Search for the cell housing the specified text and yield its (X, Y) center coordinate. 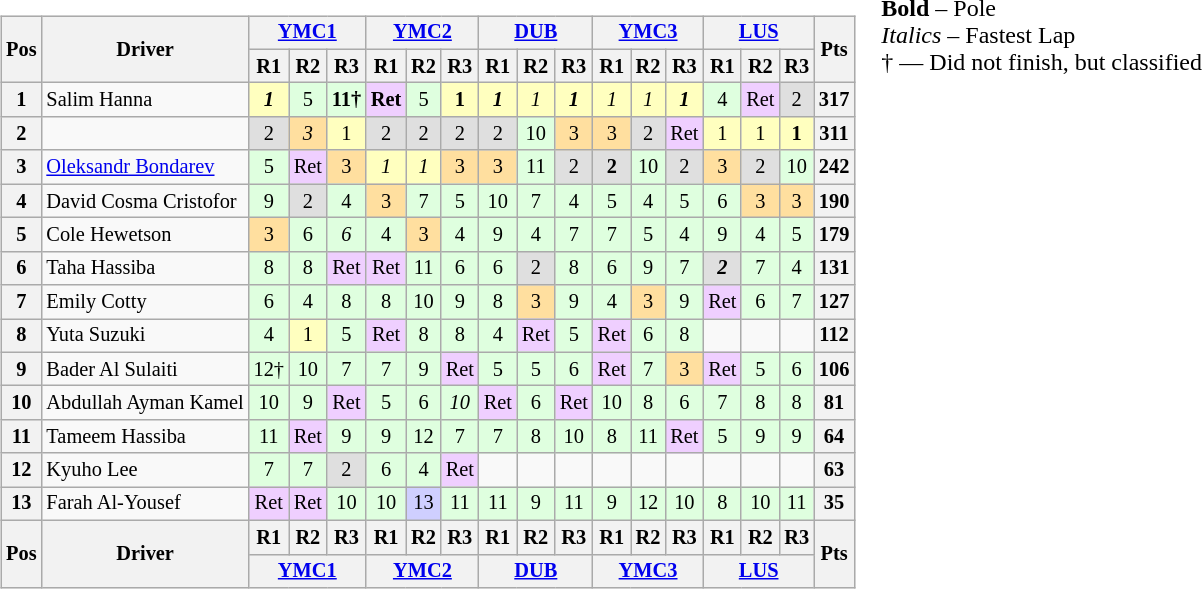
127 (834, 302)
Abdullah Ayman Kamel (144, 403)
190 (834, 201)
242 (834, 167)
Emily Cotty (144, 302)
Oleksandr Bondarev (144, 167)
12† (269, 369)
63 (834, 470)
Salim Hanna (144, 100)
Yuta Suzuki (144, 336)
Kyuho Lee (144, 470)
David Cosma Cristofor (144, 201)
179 (834, 235)
Bader Al Sulaiti (144, 369)
317 (834, 100)
64 (834, 437)
81 (834, 403)
Cole Hewetson (144, 235)
11† (346, 100)
106 (834, 369)
131 (834, 268)
Tameem Hassiba (144, 437)
35 (834, 504)
Taha Hassiba (144, 268)
112 (834, 336)
Farah Al-Yousef (144, 504)
311 (834, 134)
